Pinpoint the cell where the given text exists, returning its (x, y) midpoint coordinate. 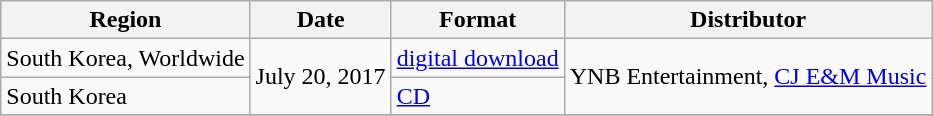
Date (320, 20)
digital download (478, 58)
CD (478, 96)
YNB Entertainment, CJ E&M Music (748, 77)
July 20, 2017 (320, 77)
South Korea, Worldwide (126, 58)
South Korea (126, 96)
Region (126, 20)
Distributor (748, 20)
Format (478, 20)
